Locate the cell with the specified text and output its (x, y) center coordinate. 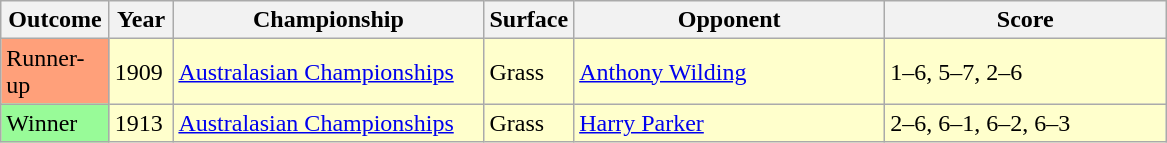
Harry Parker (730, 123)
Championship (328, 20)
Winner (56, 123)
Score (1026, 20)
1913 (141, 123)
Year (141, 20)
2–6, 6–1, 6–2, 6–3 (1026, 123)
Surface (529, 20)
Runner-up (56, 72)
1909 (141, 72)
Opponent (730, 20)
Outcome (56, 20)
1–6, 5–7, 2–6 (1026, 72)
Anthony Wilding (730, 72)
